Find where the given text appears and provide that cell's center as (X, Y) coordinate. 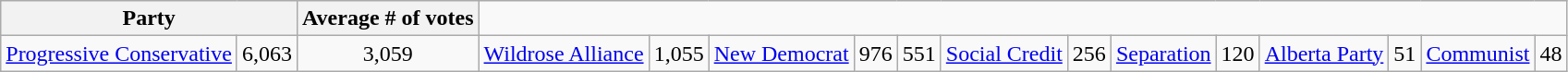
51 (1404, 54)
New Democrat (782, 54)
1,055 (678, 54)
256 (1088, 54)
Average # of votes (388, 18)
551 (918, 54)
Communist (1478, 54)
Wildrose Alliance (564, 54)
6,063 (266, 54)
Alberta Party (1324, 54)
3,059 (388, 54)
Separation (1163, 54)
Social Credit (1003, 54)
Party (150, 18)
Progressive Conservative (119, 54)
120 (1238, 54)
976 (876, 54)
48 (1550, 54)
